For the text-containing cell, return its midpoint in [X, Y] coordinate format. 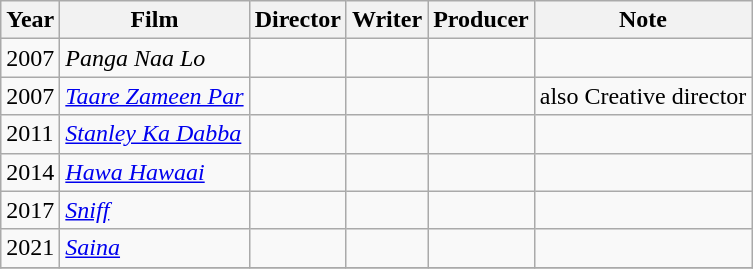
Film [154, 20]
Writer [386, 20]
2021 [30, 248]
Taare Zameen Par [154, 96]
Sniff [154, 210]
Producer [482, 20]
Panga Naa Lo [154, 58]
2014 [30, 172]
Year [30, 20]
2011 [30, 134]
Hawa Hawaai [154, 172]
also Creative director [643, 96]
Note [643, 20]
2017 [30, 210]
Director [298, 20]
Stanley Ka Dabba [154, 134]
Saina [154, 248]
